Pinpoint the cell where the given text exists, returning its [x, y] midpoint coordinate. 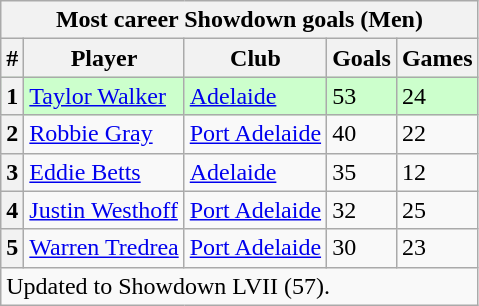
# [12, 58]
53 [362, 96]
Club [255, 58]
Robbie Gray [104, 134]
23 [437, 248]
12 [437, 172]
5 [12, 248]
Most career Showdown goals (Men) [240, 20]
32 [362, 210]
Warren Tredrea [104, 248]
3 [12, 172]
4 [12, 210]
Player [104, 58]
Updated to Showdown LVII (57). [240, 286]
2 [12, 134]
40 [362, 134]
24 [437, 96]
35 [362, 172]
Goals [362, 58]
Taylor Walker [104, 96]
Games [437, 58]
1 [12, 96]
25 [437, 210]
Eddie Betts [104, 172]
30 [362, 248]
Justin Westhoff [104, 210]
22 [437, 134]
